Locate the cell with the specified text and output its [X, Y] center coordinate. 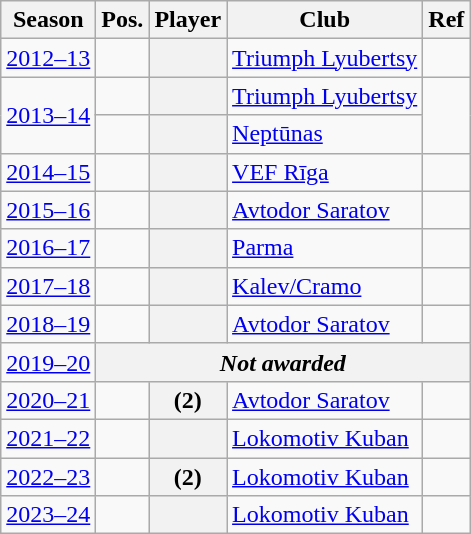
Season [48, 20]
2013–14 [48, 115]
2018–19 [48, 324]
2016–17 [48, 248]
Ref [446, 20]
VEF Rīga [325, 172]
Pos. [122, 20]
Club [325, 20]
Neptūnas [325, 134]
2015–16 [48, 210]
2020–21 [48, 400]
Parma [325, 248]
2017–18 [48, 286]
2021–22 [48, 438]
2014–15 [48, 172]
Player [188, 20]
2023–24 [48, 515]
Not awarded [283, 362]
2019–20 [48, 362]
Kalev/Cramo [325, 286]
2012–13 [48, 58]
2022–23 [48, 477]
